From the cell containing the given text, extract its center point as (X, Y) coordinate. 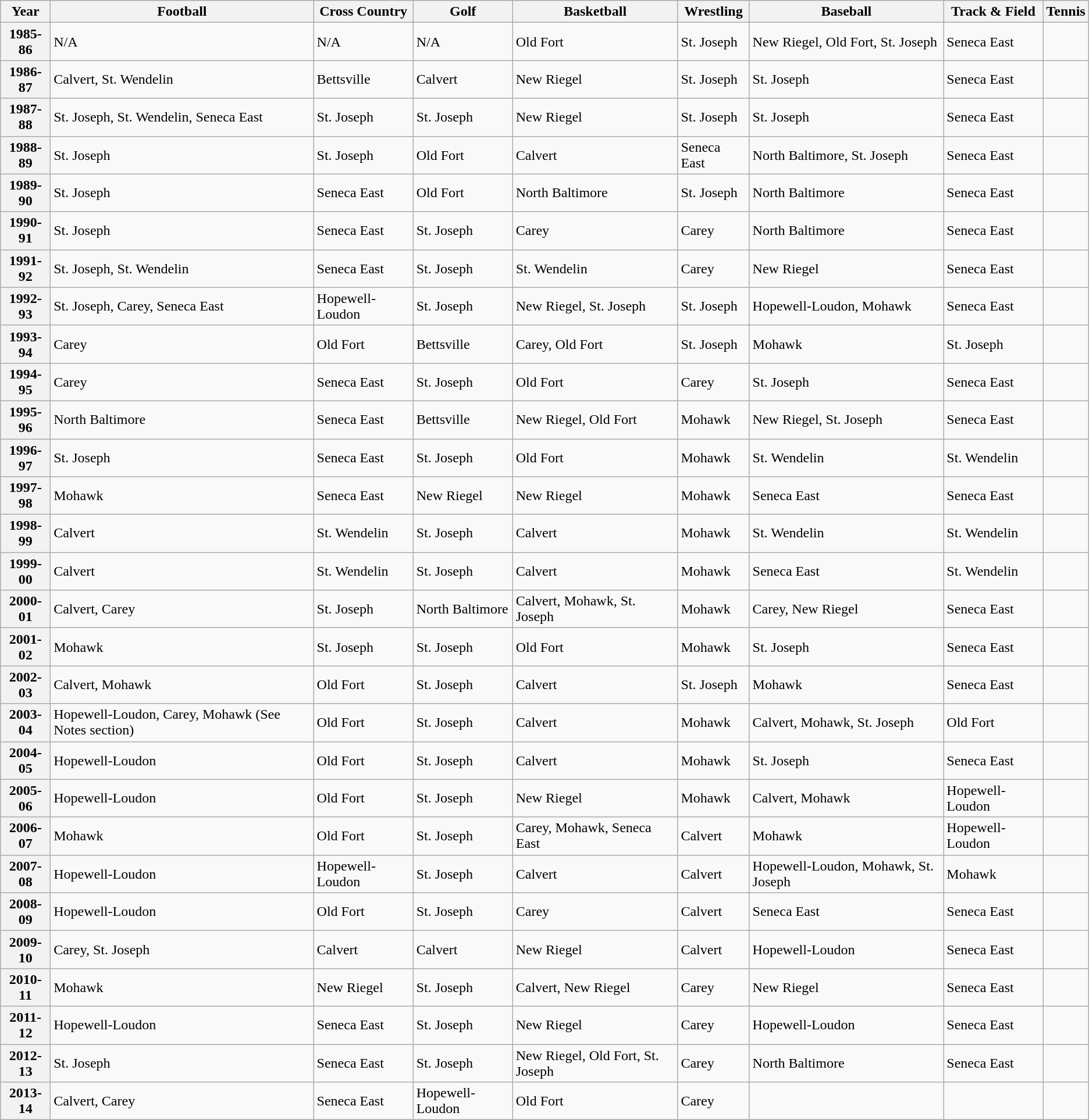
Hopewell-Loudon, Carey, Mohawk (See Notes section) (182, 722)
2004-05 (26, 761)
2008-09 (26, 912)
Calvert, New Riegel (595, 987)
2006-07 (26, 836)
Year (26, 12)
Carey, New Riegel (846, 609)
2005-06 (26, 798)
2012-13 (26, 1063)
Carey, Old Fort (595, 344)
1988-89 (26, 155)
Hopewell-Loudon, Mohawk (846, 306)
2007-08 (26, 873)
Basketball (595, 12)
1986-87 (26, 79)
St. Joseph, St. Wendelin (182, 269)
Wrestling (713, 12)
1990-91 (26, 230)
2001-02 (26, 647)
St. Joseph, Carey, Seneca East (182, 306)
1989-90 (26, 193)
Baseball (846, 12)
1987-88 (26, 117)
2013-14 (26, 1101)
Calvert, St. Wendelin (182, 79)
1991-92 (26, 269)
1997-98 (26, 495)
Carey, St. Joseph (182, 949)
1993-94 (26, 344)
2003-04 (26, 722)
Cross Country (363, 12)
2000-01 (26, 609)
Hopewell-Loudon, Mohawk, St. Joseph (846, 873)
Carey, Mohawk, Seneca East (595, 836)
St. Joseph, St. Wendelin, Seneca East (182, 117)
2002-03 (26, 685)
1995-96 (26, 420)
1994-95 (26, 381)
Football (182, 12)
New Riegel, Old Fort (595, 420)
Tennis (1066, 12)
1985-86 (26, 42)
1996-97 (26, 457)
2011-12 (26, 1025)
Golf (463, 12)
North Baltimore, St. Joseph (846, 155)
1998-99 (26, 534)
2010-11 (26, 987)
1992-93 (26, 306)
1999-00 (26, 571)
Track & Field (994, 12)
2009-10 (26, 949)
